Return the [X, Y] coordinate for the center point of the cell that contains the specified text.  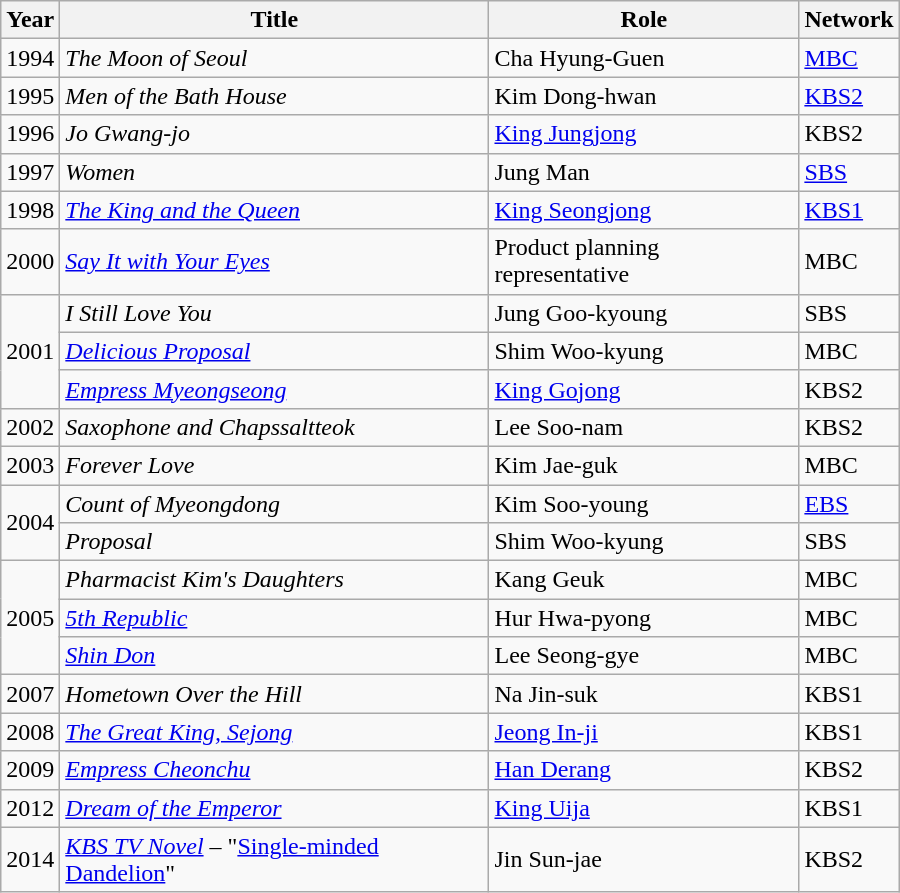
King Seongjong [644, 210]
2004 [30, 522]
1996 [30, 134]
Kim Soo-young [644, 503]
Hur Hwa-pyong [644, 618]
Say It with Your Eyes [274, 262]
Kim Dong-hwan [644, 96]
King Uija [644, 808]
5th Republic [274, 618]
Lee Seong-gye [644, 656]
Title [274, 20]
Forever Love [274, 465]
Product planning representative [644, 262]
Women [274, 172]
2012 [30, 808]
2002 [30, 427]
The Great King, Sejong [274, 732]
Han Derang [644, 770]
2003 [30, 465]
Pharmacist Kim's Daughters [274, 580]
Jo Gwang-jo [274, 134]
Jung Man [644, 172]
Cha Hyung-Guen [644, 58]
Dream of the Emperor [274, 808]
2005 [30, 618]
King Gojong [644, 389]
Jung Goo-kyoung [644, 313]
2000 [30, 262]
1994 [30, 58]
EBS [849, 503]
The Moon of Seoul [274, 58]
1998 [30, 210]
Empress Myeongseong [274, 389]
KBS TV Novel – "Single-minded Dandelion" [274, 860]
King Jungjong [644, 134]
Lee Soo-nam [644, 427]
Year [30, 20]
Proposal [274, 542]
Na Jin-suk [644, 694]
Kim Jae-guk [644, 465]
Jeong In-ji [644, 732]
The King and the Queen [274, 210]
1997 [30, 172]
Network [849, 20]
2007 [30, 694]
2008 [30, 732]
Saxophone and Chapssaltteok [274, 427]
Delicious Proposal [274, 351]
I Still Love You [274, 313]
Kang Geuk [644, 580]
2014 [30, 860]
2001 [30, 351]
Hometown Over the Hill [274, 694]
1995 [30, 96]
Men of the Bath House [274, 96]
2009 [30, 770]
Count of Myeongdong [274, 503]
Shin Don [274, 656]
Role [644, 20]
Jin Sun-jae [644, 860]
Empress Cheonchu [274, 770]
